Determine the (X, Y) coordinate at the center of the cell enclosing the given text.  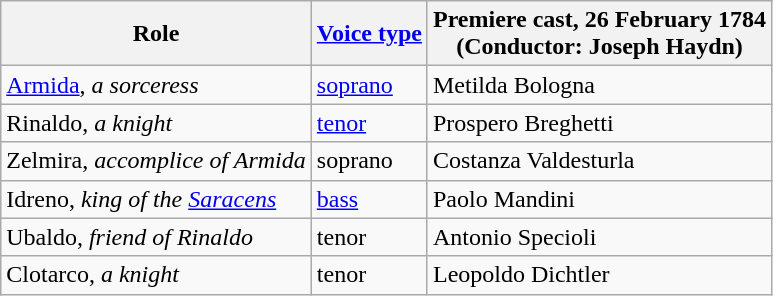
Zelmira, accomplice of Armida (156, 161)
Leopoldo Dichtler (599, 275)
Costanza Valdesturla (599, 161)
Idreno, king of the Saracens (156, 199)
Paolo Mandini (599, 199)
Premiere cast, 26 February 1784(Conductor: Joseph Haydn) (599, 34)
Armida, a sorceress (156, 85)
Voice type (369, 34)
Rinaldo, a knight (156, 123)
Ubaldo, friend of Rinaldo (156, 237)
Clotarco, a knight (156, 275)
Metilda Bologna (599, 85)
Role (156, 34)
Prospero Breghetti (599, 123)
Antonio Specioli (599, 237)
bass (369, 199)
